Capture the cell that displays the provided text and extract its (X, Y) central coordinate. 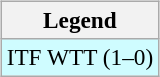
ITF WTT (1–0) (80, 57)
Legend (80, 20)
